Pinpoint the cell where the given text exists, returning its (x, y) midpoint coordinate. 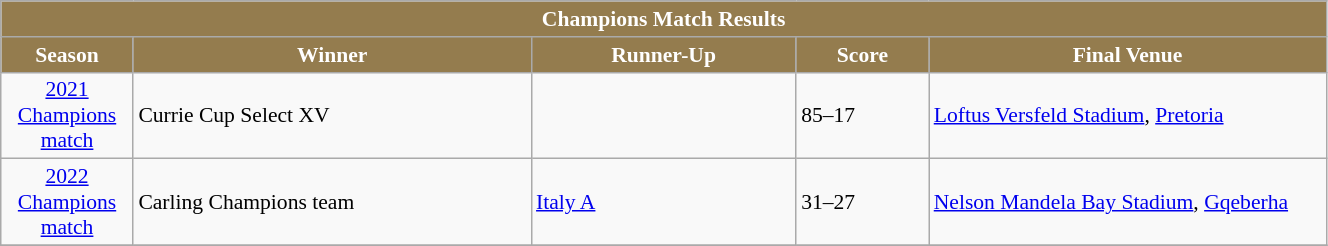
Nelson Mandela Bay Stadium, Gqeberha (1128, 202)
Season (68, 55)
2022 Champions match (68, 202)
Carling Champions team (332, 202)
Champions Match Results (664, 19)
Italy A (664, 202)
Winner (332, 55)
Currie Cup Select XV (332, 116)
Final Venue (1128, 55)
85–17 (862, 116)
Score (862, 55)
31–27 (862, 202)
Runner-Up (664, 55)
2021 Champions match (68, 116)
Loftus Versfeld Stadium, Pretoria (1128, 116)
